Return the [x, y] coordinate for the center point of the cell that contains the specified text.  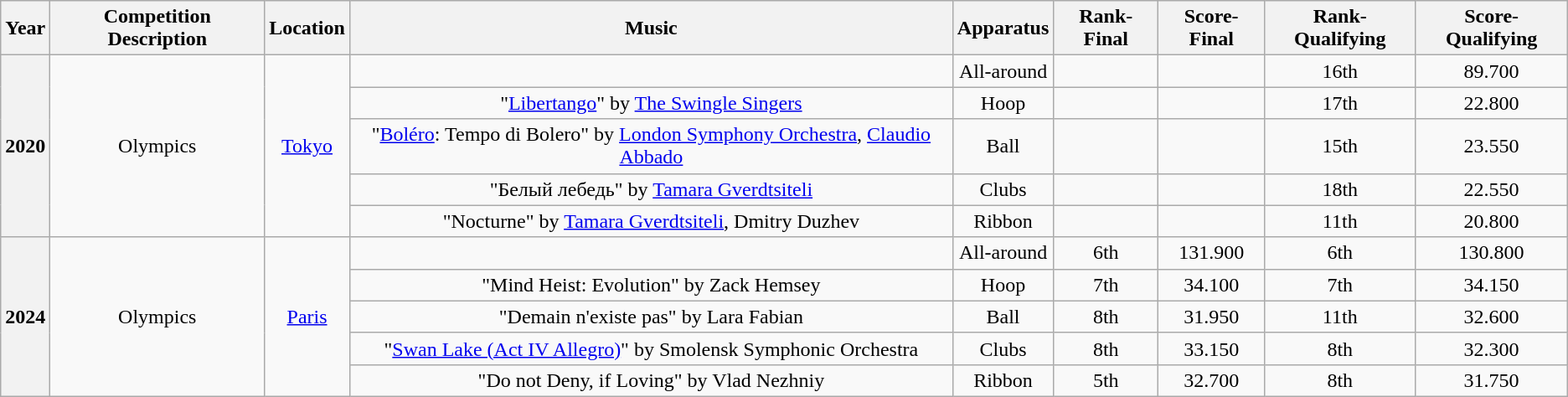
Year [25, 28]
34.100 [1211, 285]
"Mind Heist: Evolution" by Zack Hemsey [651, 285]
Tokyo [307, 146]
22.800 [1491, 103]
2020 [25, 146]
5th [1106, 380]
15th [1340, 146]
18th [1340, 189]
20.800 [1491, 221]
2024 [25, 317]
131.900 [1211, 253]
Rank-Final [1106, 28]
34.150 [1491, 285]
22.550 [1491, 189]
Paris [307, 317]
"Do not Deny, if Loving" by Vlad Nezhniy [651, 380]
32.300 [1491, 348]
"Libertango" by The Swingle Singers [651, 103]
17th [1340, 103]
"Demain n'existe pas" by Lara Fabian [651, 317]
"Nocturne" by Tamara Gverdtsiteli, Dmitry Duzhev [651, 221]
16th [1340, 71]
"Boléro: Tempo di Bolero" by London Symphony Orchestra, Claudio Abbado [651, 146]
Score-Qualifying [1491, 28]
"Белый лебедь" by Tamara Gverdtsiteli [651, 189]
Score-Final [1211, 28]
31.950 [1211, 317]
Music [651, 28]
Apparatus [1003, 28]
32.600 [1491, 317]
32.700 [1211, 380]
31.750 [1491, 380]
Location [307, 28]
"Swan Lake (Act IV Allegro)" by Smolensk Symphonic Orchestra [651, 348]
Rank-Qualifying [1340, 28]
89.700 [1491, 71]
33.150 [1211, 348]
Competition Description [157, 28]
23.550 [1491, 146]
130.800 [1491, 253]
